Return [X, Y] of the center of cell containing provided text 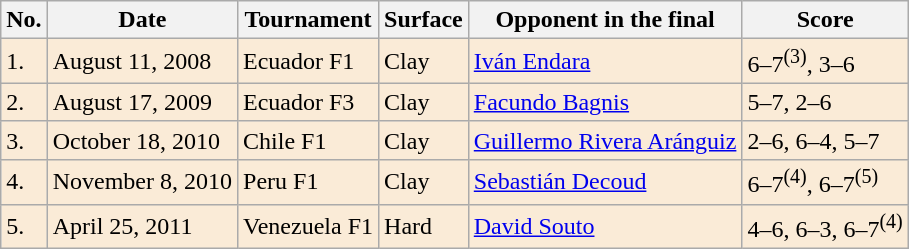
October 18, 2010 [142, 140]
Score [825, 20]
2–6, 6–4, 5–7 [825, 140]
Tournament [308, 20]
Date [142, 20]
August 17, 2009 [142, 102]
Peru F1 [308, 182]
Guillermo Rivera Aránguiz [605, 140]
November 8, 2010 [142, 182]
Iván Endara [605, 62]
Opponent in the final [605, 20]
Venezuela F1 [308, 226]
April 25, 2011 [142, 226]
4–6, 6–3, 6–7(4) [825, 226]
1. [24, 62]
Ecuador F1 [308, 62]
2. [24, 102]
Hard [424, 226]
Surface [424, 20]
David Souto [605, 226]
6–7(3), 3–6 [825, 62]
Facundo Bagnis [605, 102]
4. [24, 182]
No. [24, 20]
3. [24, 140]
Chile F1 [308, 140]
6–7(4), 6–7(5) [825, 182]
Sebastián Decoud [605, 182]
5–7, 2–6 [825, 102]
Ecuador F3 [308, 102]
5. [24, 226]
August 11, 2008 [142, 62]
